Return the (x, y) coordinate for the center point of the cell that contains the specified text.  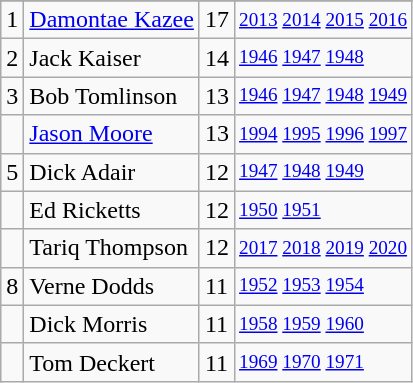
1969 1970 1971 (324, 362)
1946 1947 1948 1949 (324, 96)
1946 1947 1948 (324, 58)
2 (12, 58)
14 (216, 58)
8 (12, 286)
17 (216, 20)
Tom Deckert (112, 362)
Ed Ricketts (112, 210)
1950 1951 (324, 210)
Damontae Kazee (112, 20)
3 (12, 96)
2017 2018 2019 2020 (324, 248)
1947 1948 1949 (324, 172)
Dick Morris (112, 324)
1 (12, 20)
Verne Dodds (112, 286)
Dick Adair (112, 172)
5 (12, 172)
Jack Kaiser (112, 58)
1952 1953 1954 (324, 286)
Jason Moore (112, 134)
1994 1995 1996 1997 (324, 134)
2013 2014 2015 2016 (324, 20)
1958 1959 1960 (324, 324)
Bob Tomlinson (112, 96)
Tariq Thompson (112, 248)
